From the cell containing the given text, extract its center point as (x, y) coordinate. 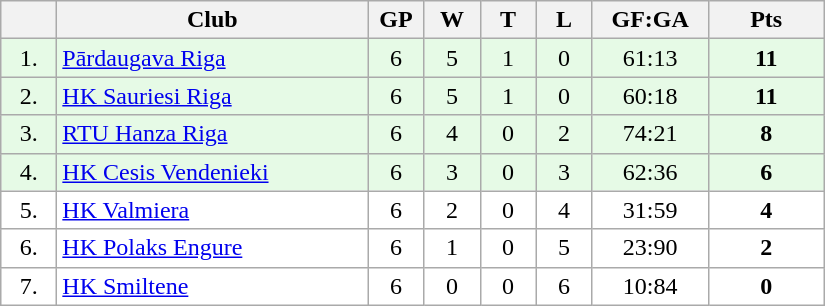
HK Sauriesi Riga (212, 96)
74:21 (650, 134)
8 (766, 134)
23:90 (650, 248)
7. (29, 286)
HK Smiltene (212, 286)
62:36 (650, 172)
W (452, 20)
Pts (766, 20)
RTU Hanza Riga (212, 134)
L (564, 20)
GP (396, 20)
6. (29, 248)
Pārdaugava Riga (212, 58)
4. (29, 172)
HK Polaks Engure (212, 248)
1. (29, 58)
T (508, 20)
GF:GA (650, 20)
31:59 (650, 210)
HK Valmiera (212, 210)
3. (29, 134)
61:13 (650, 58)
10:84 (650, 286)
2. (29, 96)
Club (212, 20)
60:18 (650, 96)
HK Cesis Vendenieki (212, 172)
5. (29, 210)
